For the text-containing cell, return its midpoint in [x, y] coordinate format. 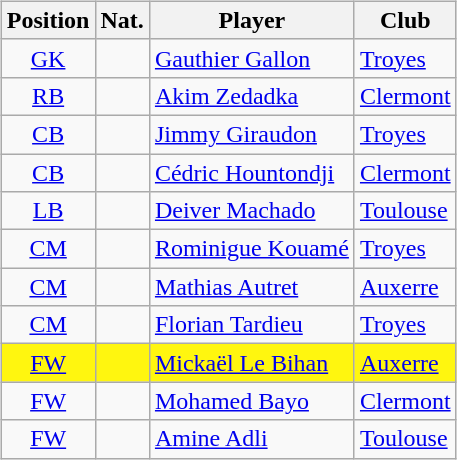
Gauthier Gallon [252, 58]
Position [48, 20]
RB [48, 96]
Rominigue Kouamé [252, 249]
Cédric Hountondji [252, 173]
Player [252, 20]
Club [405, 20]
Deiver Machado [252, 211]
Akim Zedadka [252, 96]
LB [48, 211]
GK [48, 58]
Amine Adli [252, 439]
Mathias Autret [252, 287]
Jimmy Giraudon [252, 134]
Mohamed Bayo [252, 401]
Nat. [122, 20]
Florian Tardieu [252, 325]
Mickaël Le Bihan [252, 363]
